Search for the cell housing the specified text and yield its (X, Y) center coordinate. 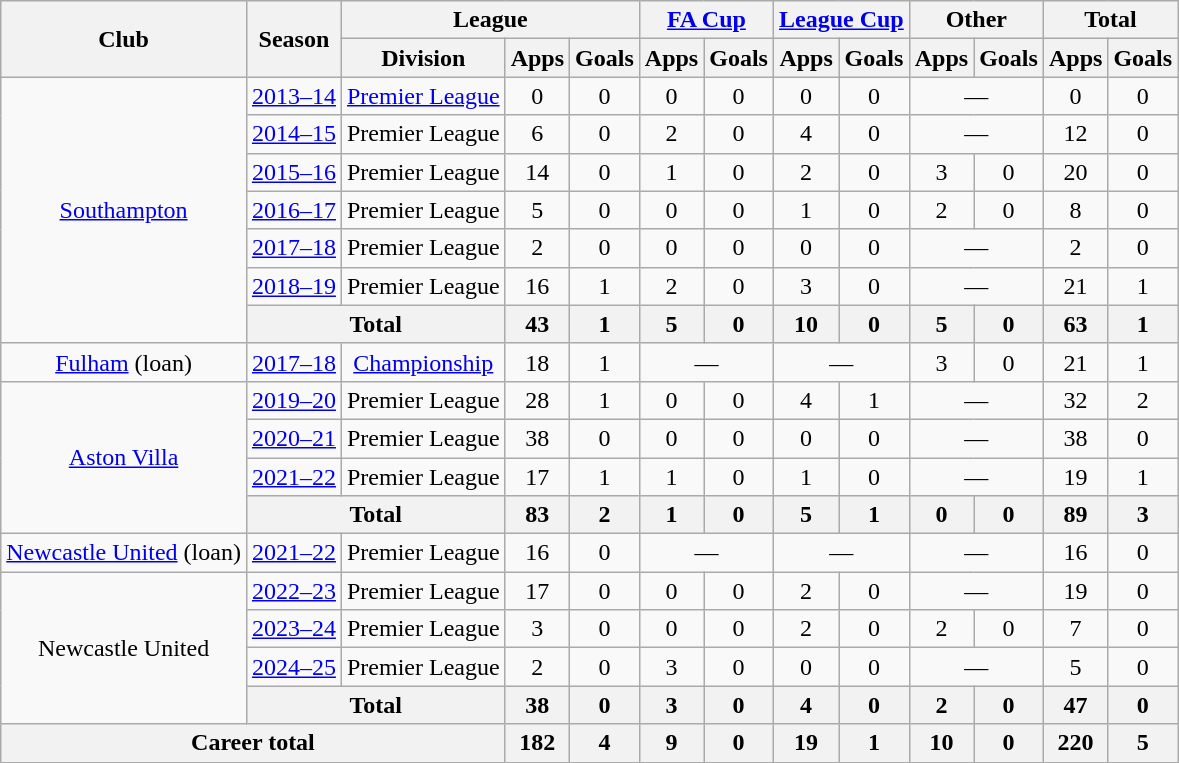
2024–25 (294, 667)
Season (294, 39)
League (490, 20)
14 (537, 172)
2014–15 (294, 134)
FA Cup (706, 20)
12 (1075, 134)
47 (1075, 705)
83 (537, 515)
32 (1075, 400)
2023–24 (294, 629)
2013–14 (294, 96)
20 (1075, 172)
89 (1075, 515)
18 (537, 362)
2019–20 (294, 400)
Fulham (loan) (124, 362)
League Cup (841, 20)
Division (423, 58)
2020–21 (294, 438)
2022–23 (294, 591)
Southampton (124, 210)
182 (537, 743)
2018–19 (294, 286)
2016–17 (294, 210)
Career total (253, 743)
Aston Villa (124, 457)
28 (537, 400)
9 (671, 743)
6 (537, 134)
Club (124, 39)
Newcastle United (loan) (124, 553)
43 (537, 324)
63 (1075, 324)
Other (976, 20)
220 (1075, 743)
2015–16 (294, 172)
Championship (423, 362)
Newcastle United (124, 648)
7 (1075, 629)
8 (1075, 210)
